For the text-containing cell, return its midpoint in (x, y) coordinate format. 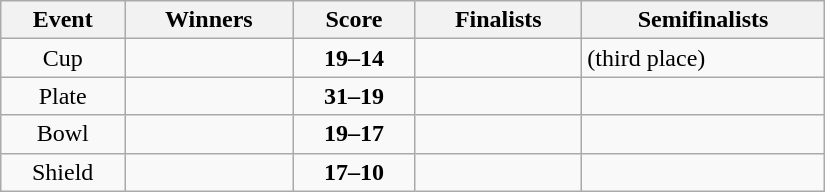
Score (354, 20)
Finalists (498, 20)
Shield (63, 172)
Cup (63, 58)
Semifinalists (703, 20)
17–10 (354, 172)
Event (63, 20)
Winners (210, 20)
31–19 (354, 96)
Bowl (63, 134)
19–17 (354, 134)
Plate (63, 96)
(third place) (703, 58)
19–14 (354, 58)
